Locate the cell with the specified text and output its (X, Y) center coordinate. 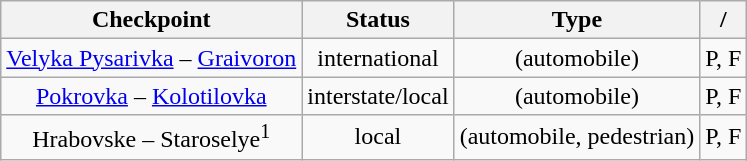
Status (378, 20)
Velyka Pysarivka – Graivoron (152, 58)
local (378, 138)
(automobile, pedestrian) (577, 138)
Pokrovka – Kolotilovka (152, 96)
/ (724, 20)
international (378, 58)
Hrabovske – Staroselye1 (152, 138)
interstate/local (378, 96)
Type (577, 20)
Checkpoint (152, 20)
